From the cell containing the given text, extract its center point as [X, Y] coordinate. 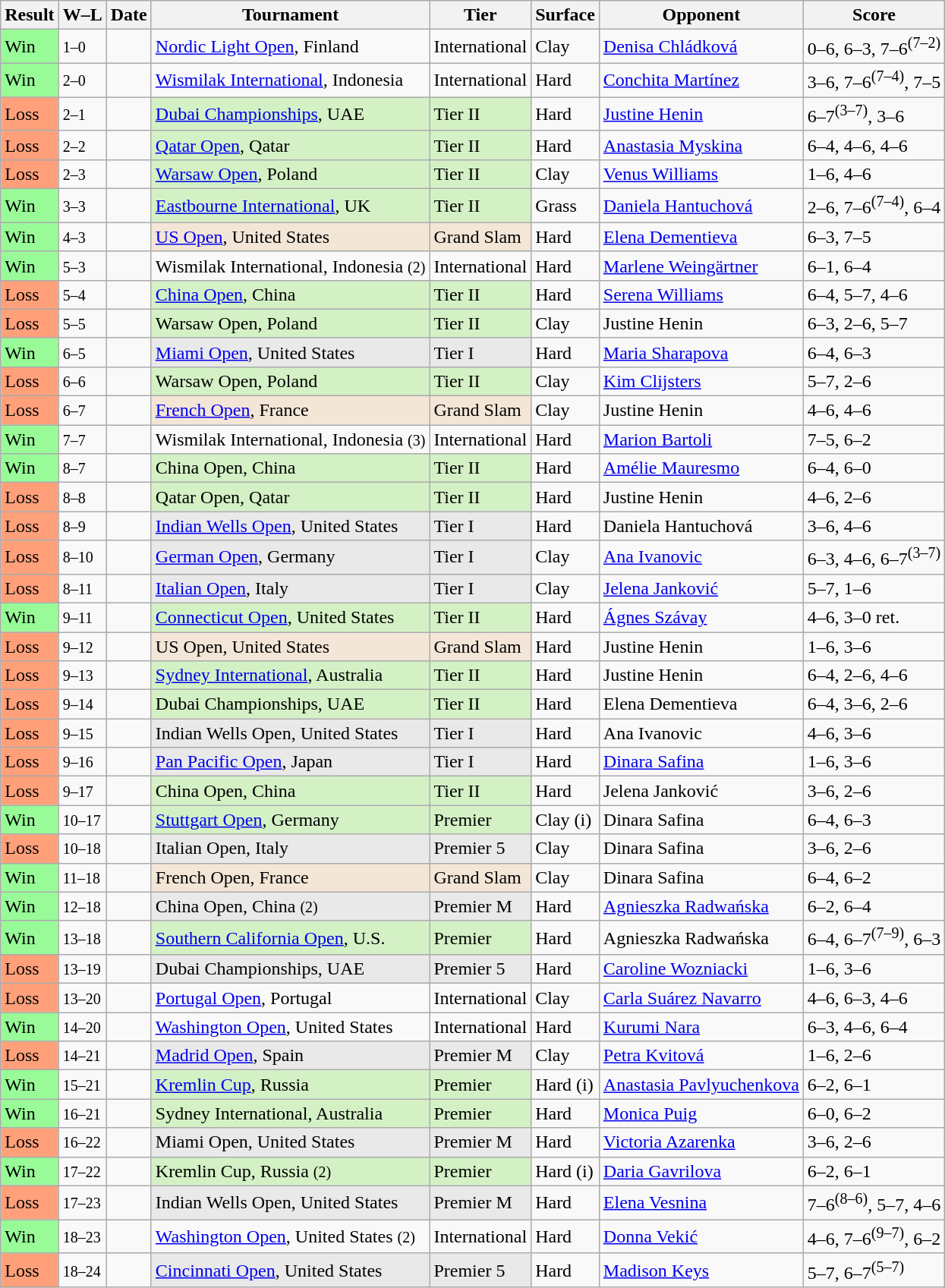
6–4, 5–7, 4–6 [874, 294]
6–3, 4–6, 6–7(3–7) [874, 557]
Wismilak International, Indonesia (3) [290, 439]
7–7 [82, 439]
6–0, 6–2 [874, 1113]
18–24 [82, 1271]
14–21 [82, 1056]
Opponent [701, 15]
Washington Open, United States (2) [290, 1237]
3–6, 4–6 [874, 526]
Connecticut Open, United States [290, 617]
4–6, 2–6 [874, 497]
Marion Bartoli [701, 439]
Daria Gavrilova [701, 1171]
11–18 [82, 877]
6–6 [82, 381]
1–6, 4–6 [874, 175]
Eastbourne International, UK [290, 206]
Washington Open, United States [290, 1027]
Victoria Azarenka [701, 1142]
Caroline Wozniacki [701, 969]
Madison Keys [701, 1271]
Denisa Chládková [701, 47]
13–19 [82, 969]
6–1, 6–4 [874, 266]
Conchita Martínez [701, 80]
4–6, 3–6 [874, 733]
Wismilak International, Indonesia (2) [290, 266]
Petra Kvitová [701, 1056]
8–11 [82, 588]
Kurumi Nara [701, 1027]
6–3, 2–6, 5–7 [874, 323]
12–18 [82, 906]
14–20 [82, 1027]
Wismilak International, Indonesia [290, 80]
Nordic Light Open, Finland [290, 47]
9–12 [82, 647]
5–3 [82, 266]
8–7 [82, 468]
5–4 [82, 294]
16–21 [82, 1113]
5–7, 2–6 [874, 381]
W–L [82, 15]
German Open, Germany [290, 557]
6–3, 7–5 [874, 237]
5–7, 1–6 [874, 588]
Southern California Open, U.S. [290, 938]
Score [874, 15]
Kremlin Cup, Russia (2) [290, 1171]
Monica Puig [701, 1113]
9–14 [82, 704]
9–17 [82, 791]
13–18 [82, 938]
9–16 [82, 762]
Grass [565, 206]
2–1 [82, 114]
Stuttgart Open, Germany [290, 820]
Date [129, 15]
7–5, 6–2 [874, 439]
13–20 [82, 998]
2–0 [82, 80]
2–6, 7–6(7–4), 6–4 [874, 206]
5–7, 6–7(5–7) [874, 1271]
9–15 [82, 733]
10–18 [82, 849]
6–2, 6–4 [874, 906]
Donna Vekić [701, 1237]
7–6(8–6), 5–7, 4–6 [874, 1202]
6–4, 6–2 [874, 877]
Kim Clijsters [701, 381]
6–4, 4–6, 4–6 [874, 145]
Madrid Open, Spain [290, 1056]
1–6, 2–6 [874, 1056]
Carla Suárez Navarro [701, 998]
Clay (i) [565, 820]
Elena Vesnina [701, 1202]
Surface [565, 15]
Marlene Weingärtner [701, 266]
15–21 [82, 1085]
Anastasia Myskina [701, 145]
1–0 [82, 47]
Ágnes Szávay [701, 617]
Anastasia Pavlyuchenkova [701, 1085]
6–4, 2–6, 4–6 [874, 675]
4–6, 7–6(9–7), 6–2 [874, 1237]
8–10 [82, 557]
6–4, 6–0 [874, 468]
Result [30, 15]
17–22 [82, 1171]
Cincinnati Open, United States [290, 1271]
Tier [480, 15]
Amélie Mauresmo [701, 468]
17–23 [82, 1202]
4–3 [82, 237]
6–4, 6–7(7–9), 6–3 [874, 938]
Pan Pacific Open, Japan [290, 762]
9–13 [82, 675]
8–9 [82, 526]
3–3 [82, 206]
6–7 [82, 411]
Venus Williams [701, 175]
2–2 [82, 145]
Maria Sharapova [701, 352]
8–8 [82, 497]
Portugal Open, Portugal [290, 998]
Serena Williams [701, 294]
4–6, 3–0 ret. [874, 617]
0–6, 6–3, 7–6(7–2) [874, 47]
18–23 [82, 1237]
2–3 [82, 175]
6–7(3–7), 3–6 [874, 114]
Kremlin Cup, Russia [290, 1085]
Tournament [290, 15]
6–3, 4–6, 6–4 [874, 1027]
4–6, 4–6 [874, 411]
China Open, China (2) [290, 906]
5–5 [82, 323]
4–6, 6–3, 4–6 [874, 998]
6–5 [82, 352]
9–11 [82, 617]
16–22 [82, 1142]
3–6, 7–6(7–4), 7–5 [874, 80]
6–4, 3–6, 2–6 [874, 704]
10–17 [82, 820]
